Identify which cell holds the provided text, then report its (X, Y) central coordinate. 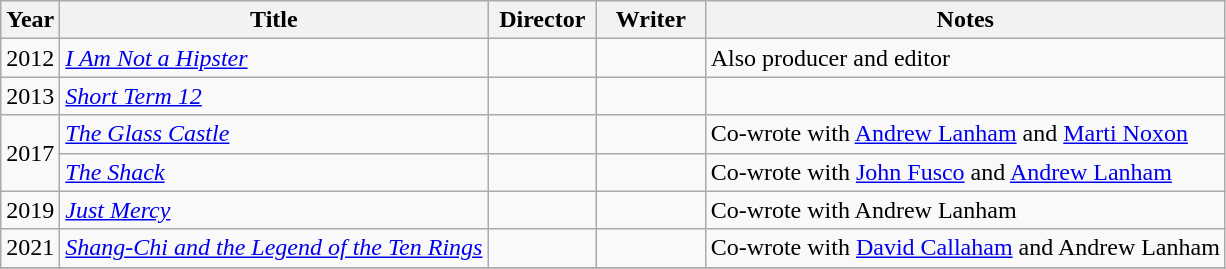
2017 (30, 153)
Also producer and editor (965, 58)
The Shack (274, 172)
Year (30, 20)
2013 (30, 96)
The Glass Castle (274, 134)
2021 (30, 248)
Just Mercy (274, 210)
Notes (965, 20)
Co-wrote with Andrew Lanham (965, 210)
Short Term 12 (274, 96)
Co-wrote with Andrew Lanham and Marti Noxon (965, 134)
Co-wrote with John Fusco and Andrew Lanham (965, 172)
Writer (652, 20)
Director (542, 20)
2012 (30, 58)
I Am Not a Hipster (274, 58)
Co-wrote with David Callaham and Andrew Lanham (965, 248)
Title (274, 20)
Shang-Chi and the Legend of the Ten Rings (274, 248)
2019 (30, 210)
